Pinpoint the cell where the given text exists, returning its (x, y) midpoint coordinate. 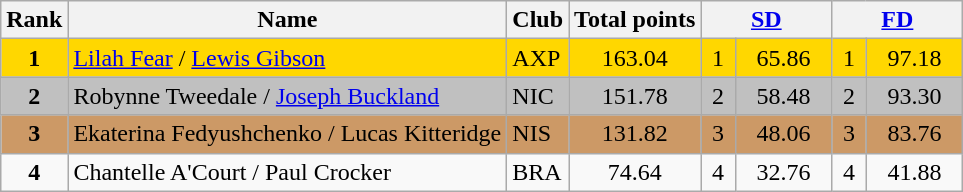
97.18 (914, 58)
58.48 (784, 96)
Ekaterina Fedyushchenko / Lucas Kitteridge (288, 134)
Club (538, 20)
Robynne Tweedale / Joseph Buckland (288, 96)
131.82 (635, 134)
48.06 (784, 134)
BRA (538, 172)
Rank (34, 20)
NIC (538, 96)
74.64 (635, 172)
93.30 (914, 96)
83.76 (914, 134)
AXP (538, 58)
Chantelle A'Court / Paul Crocker (288, 172)
65.86 (784, 58)
41.88 (914, 172)
Total points (635, 20)
151.78 (635, 96)
FD (898, 20)
Name (288, 20)
NIS (538, 134)
Lilah Fear / Lewis Gibson (288, 58)
SD (766, 20)
163.04 (635, 58)
32.76 (784, 172)
